From the cell containing the given text, extract its center point as (X, Y) coordinate. 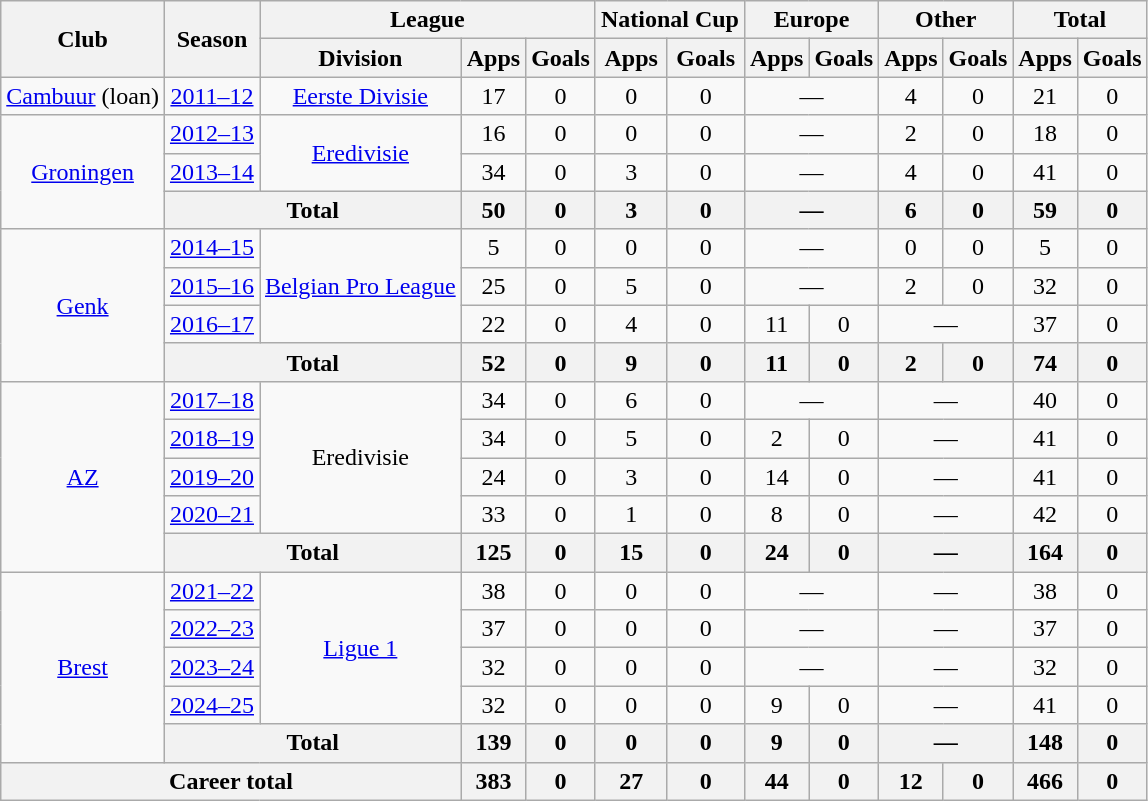
2016–17 (212, 324)
383 (493, 781)
21 (1045, 96)
2012–13 (212, 134)
2020–21 (212, 515)
16 (493, 134)
27 (631, 781)
2015–16 (212, 286)
Season (212, 39)
2022–23 (212, 629)
2013–14 (212, 172)
Europe (811, 20)
Belgian Pro League (361, 286)
Club (83, 39)
33 (493, 515)
2021–22 (212, 591)
2024–25 (212, 705)
8 (776, 515)
14 (776, 477)
59 (1045, 210)
164 (1045, 553)
17 (493, 96)
2011–12 (212, 96)
42 (1045, 515)
AZ (83, 476)
139 (493, 743)
1 (631, 515)
Other (946, 20)
Genk (83, 305)
466 (1045, 781)
Eerste Divisie (361, 96)
18 (1045, 134)
Cambuur (loan) (83, 96)
National Cup (670, 20)
44 (776, 781)
25 (493, 286)
Brest (83, 667)
50 (493, 210)
15 (631, 553)
League (428, 20)
22 (493, 324)
Groningen (83, 172)
12 (911, 781)
2017–18 (212, 400)
2019–20 (212, 477)
125 (493, 553)
Division (361, 58)
Career total (231, 781)
52 (493, 362)
148 (1045, 743)
2018–19 (212, 438)
Ligue 1 (361, 648)
40 (1045, 400)
2023–24 (212, 667)
2014–15 (212, 248)
74 (1045, 362)
